Pinpoint the cell where the given text exists, returning its [x, y] midpoint coordinate. 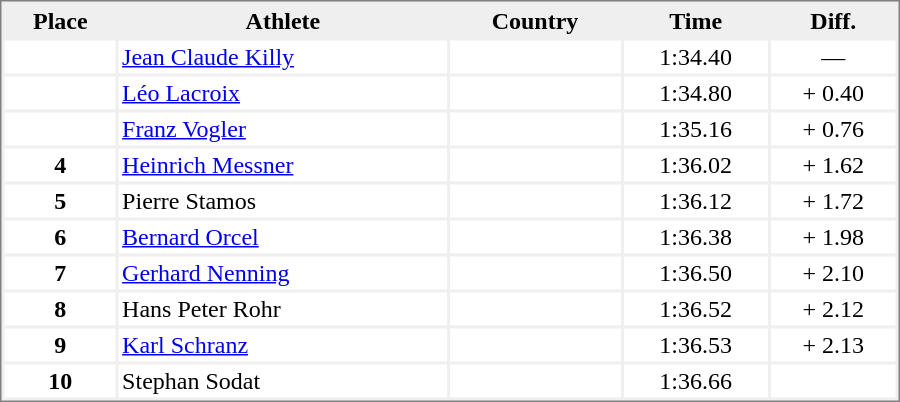
1:35.16 [696, 128]
1:36.50 [696, 272]
1:34.80 [696, 92]
7 [60, 272]
6 [60, 236]
+ 1.98 [833, 236]
Pierre Stamos [283, 200]
Heinrich Messner [283, 164]
Léo Lacroix [283, 92]
Time [696, 20]
+ 2.13 [833, 344]
Country [536, 20]
1:36.53 [696, 344]
4 [60, 164]
10 [60, 380]
8 [60, 308]
Hans Peter Rohr [283, 308]
1:34.40 [696, 56]
Athlete [283, 20]
+ 0.40 [833, 92]
+ 1.62 [833, 164]
Karl Schranz [283, 344]
Stephan Sodat [283, 380]
1:36.38 [696, 236]
Diff. [833, 20]
+ 2.12 [833, 308]
Jean Claude Killy [283, 56]
+ 1.72 [833, 200]
— [833, 56]
1:36.52 [696, 308]
+ 2.10 [833, 272]
1:36.02 [696, 164]
5 [60, 200]
Place [60, 20]
Gerhard Nenning [283, 272]
Franz Vogler [283, 128]
9 [60, 344]
1:36.12 [696, 200]
1:36.66 [696, 380]
Bernard Orcel [283, 236]
+ 0.76 [833, 128]
